Scan for the cell matching the given text and deliver its (x, y) coordinate at center. 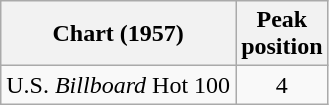
Peakposition (282, 34)
4 (282, 85)
U.S. Billboard Hot 100 (118, 85)
Chart (1957) (118, 34)
